Detect which cell encompasses the target text, then output its [x, y] center coordinate. 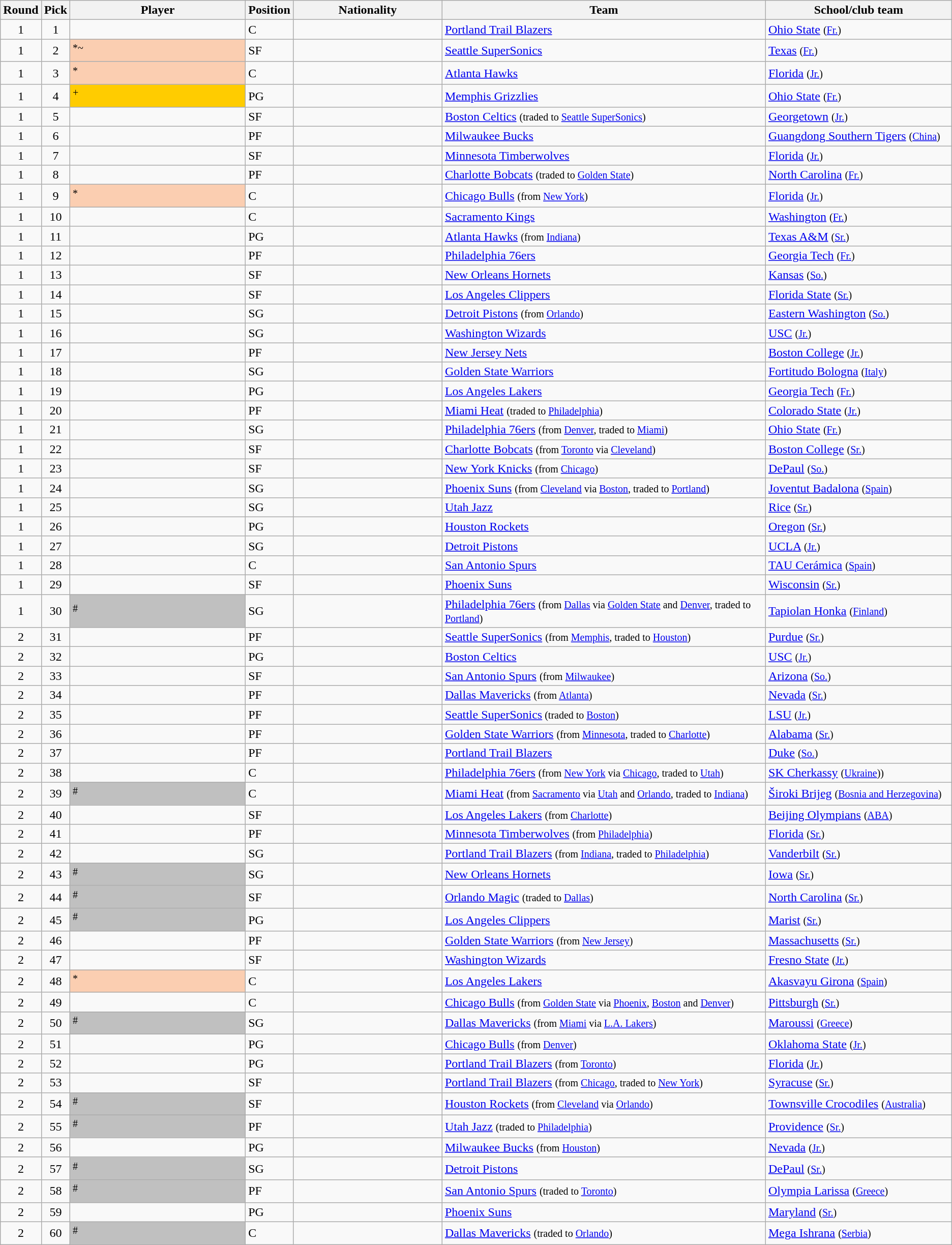
Utah Jazz (traded to Philadelphia) [604, 1127]
Minnesota Timberwolves (from Philadelphia) [604, 834]
56 [55, 1147]
Guangdong Southern Tigers (China) [858, 136]
20 [55, 410]
Detroit Pistons (from Orlando) [604, 314]
28 [55, 565]
Orlando Magic (traded to Dallas) [604, 897]
38 [55, 773]
Tapiolan Honka (Finland) [858, 611]
Golden State Warriors [604, 372]
59 [55, 1212]
Sacramento Kings [604, 217]
45 [55, 920]
Fortitudo Bologna (Italy) [858, 372]
Pick [55, 10]
Philadelphia 76ers (from Dallas via Golden State and Denver, traded to Portland) [604, 611]
Duke (So.) [858, 753]
6 [55, 136]
DePaul (Sr.) [858, 1169]
Memphis Grizzlies [604, 96]
21 [55, 430]
3 [55, 73]
9 [55, 196]
13 [55, 275]
Wisconsin (Sr.) [858, 585]
Georgetown (Jr.) [858, 117]
Florida State (Sr.) [858, 294]
Nevada (Sr.) [858, 695]
Philadelphia 76ers (from Denver, traded to Miami) [604, 430]
Eastern Washington (So.) [858, 314]
Massachusetts (Sr.) [858, 941]
Philadelphia 76ers (from New York via Chicago, traded to Utah) [604, 773]
Alabama (Sr.) [858, 734]
42 [55, 853]
UCLA (Jr.) [858, 546]
Player [158, 10]
Golden State Warriors (from Minnesota, traded to Charlotte) [604, 734]
44 [55, 897]
Milwaukee Bucks (from Houston) [604, 1147]
12 [55, 255]
Townsville Crocodiles (Australia) [858, 1104]
27 [55, 546]
Washington (Fr.) [858, 217]
7 [55, 156]
San Antonio Spurs (from Milwaukee) [604, 676]
Atlanta Hawks (from Indiana) [604, 236]
43 [55, 875]
*~ [158, 51]
50 [55, 1023]
Mega Ishrana (Serbia) [858, 1233]
Colorado State (Jr.) [858, 410]
31 [55, 637]
Utah Jazz [604, 507]
Minnesota Timberwolves [604, 156]
Florida (Sr.) [858, 834]
58 [55, 1191]
19 [55, 391]
Houston Rockets [604, 526]
Chicago Bulls (from Golden State via Phoenix, Boston and Denver) [604, 1002]
Portland Trail Blazers (from Indiana, traded to Philadelphia) [604, 853]
25 [55, 507]
33 [55, 676]
Vanderbilt (Sr.) [858, 853]
Golden State Warriors (from New Jersey) [604, 941]
24 [55, 488]
Dallas Mavericks (from Atlanta) [604, 695]
SK Cherkassy (Ukraine)) [858, 773]
17 [55, 352]
+ [158, 96]
36 [55, 734]
Portland Trail Blazers (from Toronto) [604, 1063]
DePaul (So.) [858, 468]
46 [55, 941]
Syracuse (Sr.) [858, 1083]
Round [21, 10]
Nationality [367, 10]
8 [55, 175]
53 [55, 1083]
47 [55, 960]
37 [55, 753]
Chicago Bulls (from New York) [604, 196]
60 [55, 1233]
Phoenix Suns (from Cleveland via Boston, traded to Portland) [604, 488]
Position [270, 10]
11 [55, 236]
16 [55, 333]
29 [55, 585]
32 [55, 657]
Philadelphia 76ers [604, 255]
15 [55, 314]
Houston Rockets (from Cleveland via Orlando) [604, 1104]
23 [55, 468]
26 [55, 526]
North Carolina (Sr.) [858, 897]
North Carolina (Fr.) [858, 175]
Iowa (Sr.) [858, 875]
Oklahoma State (Jr.) [858, 1044]
San Antonio Spurs [604, 565]
34 [55, 695]
New Jersey Nets [604, 352]
Boston College (Jr.) [858, 352]
4 [55, 96]
14 [55, 294]
Široki Brijeg (Bosnia and Herzegovina) [858, 793]
Olympia Larissa (Greece) [858, 1191]
49 [55, 1002]
Milwaukee Bucks [604, 136]
10 [55, 217]
LSU (Jr.) [858, 715]
Kansas (So.) [858, 275]
55 [55, 1127]
41 [55, 834]
Pittsburgh (Sr.) [858, 1002]
Boston College (Sr.) [858, 449]
35 [55, 715]
Portland Trail Blazers (from Chicago, traded to New York) [604, 1083]
Boston Celtics (traded to Seattle SuperSonics) [604, 117]
TAU Cerámica (Spain) [858, 565]
Los Angeles Lakers (from Charlotte) [604, 815]
Arizona (So.) [858, 676]
Dallas Mavericks (traded to Orlando) [604, 1233]
Team [604, 10]
Seattle SuperSonics [604, 51]
Akasvayu Girona (Spain) [858, 982]
40 [55, 815]
48 [55, 982]
Atlanta Hawks [604, 73]
54 [55, 1104]
San Antonio Spurs (traded to Toronto) [604, 1191]
Texas (Fr.) [858, 51]
18 [55, 372]
57 [55, 1169]
Maroussi (Greece) [858, 1023]
School/club team [858, 10]
Maryland (Sr.) [858, 1212]
Seattle SuperSonics (from Memphis, traded to Houston) [604, 637]
Marist (Sr.) [858, 920]
Purdue (Sr.) [858, 637]
Nevada (Jr.) [858, 1147]
Texas A&M (Sr.) [858, 236]
22 [55, 449]
Charlotte Bobcats (from Toronto via Cleveland) [604, 449]
Joventut Badalona (Spain) [858, 488]
30 [55, 611]
Miami Heat (from Sacramento via Utah and Orlando, traded to Indiana) [604, 793]
Charlotte Bobcats (traded to Golden State) [604, 175]
Seattle SuperSonics (traded to Boston) [604, 715]
51 [55, 1044]
Chicago Bulls (from Denver) [604, 1044]
52 [55, 1063]
Rice (Sr.) [858, 507]
Miami Heat (traded to Philadelphia) [604, 410]
Dallas Mavericks (from Miami via L.A. Lakers) [604, 1023]
Providence (Sr.) [858, 1127]
New York Knicks (from Chicago) [604, 468]
Boston Celtics [604, 657]
Beijing Olympians (ABA) [858, 815]
39 [55, 793]
Oregon (Sr.) [858, 526]
Fresno State (Jr.) [858, 960]
5 [55, 117]
